Determine the (x, y) coordinate at the center of the cell enclosing the given text.  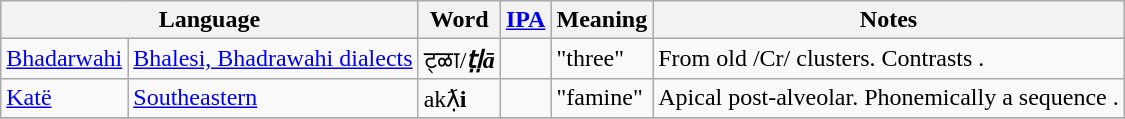
"three" (602, 59)
ट्ळा/ṭḷā (459, 59)
"famine" (602, 98)
Word (459, 20)
IPA (526, 20)
Language (210, 20)
Bhadarwahi (64, 59)
From old /Cr/ clusters. Contrasts . (889, 59)
Notes (889, 20)
Apical post-alveolar. Phonemically a sequence . (889, 98)
Bhalesi, Bhadrawahi dialects (273, 59)
akƛ̣i (459, 98)
Katë (64, 98)
Meaning (602, 20)
Southeastern (273, 98)
